Locate the cell with the specified text and output its [X, Y] center coordinate. 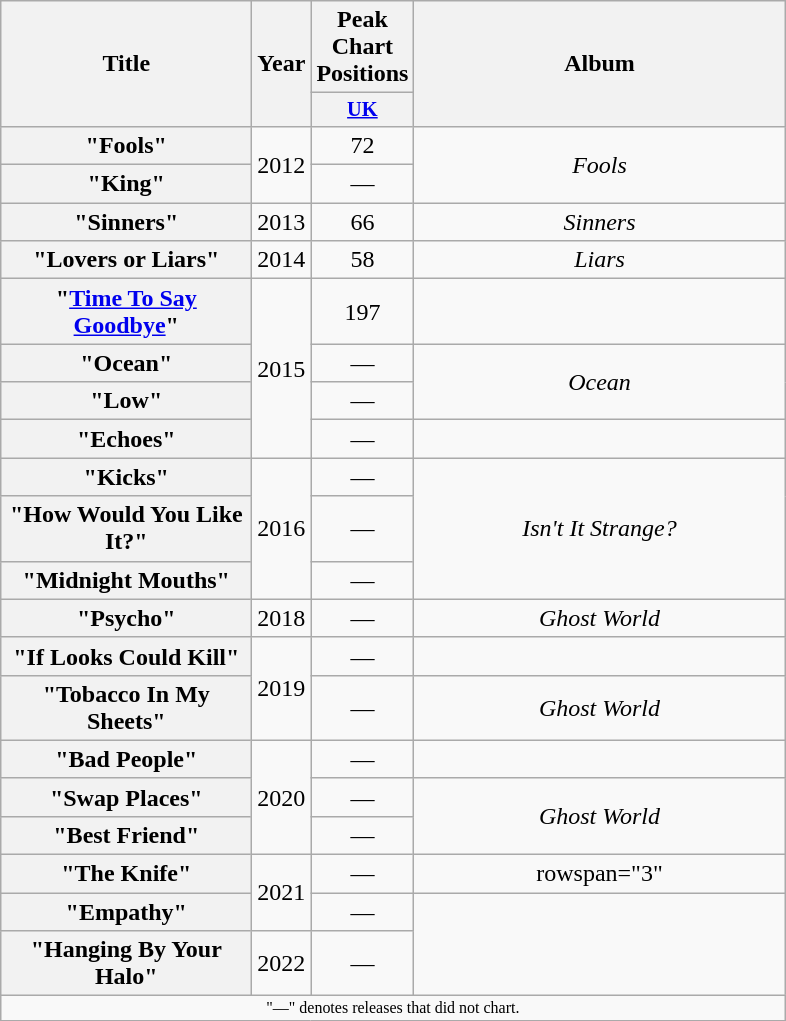
"—" denotes releases that did not chart. [393, 1008]
Fools [600, 164]
"Fools" [126, 145]
"Hanging By Your Halo" [126, 964]
Sinners [600, 222]
72 [362, 145]
2022 [282, 964]
Title [126, 64]
197 [362, 312]
"Swap Places" [126, 797]
Album [600, 64]
"Lovers or Liars" [126, 260]
Year [282, 64]
"Empathy" [126, 912]
Ocean [600, 382]
"Psycho" [126, 618]
Liars [600, 260]
2013 [282, 222]
"Low" [126, 401]
UK [362, 110]
58 [362, 260]
"Best Friend" [126, 835]
"If Looks Could Kill" [126, 656]
"Time To Say Goodbye" [126, 312]
"Tobacco In My Sheets" [126, 708]
"Bad People" [126, 759]
"Sinners" [126, 222]
"The Knife" [126, 874]
"Ocean" [126, 363]
2012 [282, 164]
2018 [282, 618]
"Midnight Mouths" [126, 580]
2015 [282, 368]
66 [362, 222]
2019 [282, 688]
Peak Chart Positions [362, 47]
Isn't It Strange? [600, 528]
"How Would You Like It?" [126, 528]
rowspan="3" [600, 874]
2016 [282, 528]
"Echoes" [126, 439]
2014 [282, 260]
2020 [282, 797]
"Kicks" [126, 477]
2021 [282, 893]
"King" [126, 184]
